Return [x, y] of the center of cell containing provided text 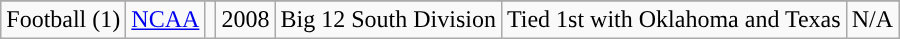
2008 [246, 20]
N/A [872, 20]
NCAA [166, 20]
Big 12 South Division [388, 20]
Tied 1st with Oklahoma and Texas [674, 20]
Football (1) [64, 20]
